Provide the (x, y) coordinate of the cell's center where the given text is located.  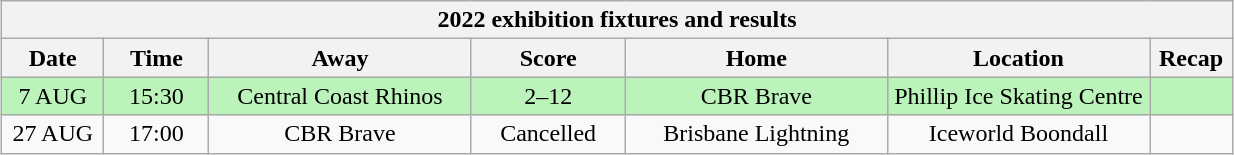
Location (1018, 58)
2022 exhibition fixtures and results (618, 20)
Score (548, 58)
Iceworld Boondall (1018, 134)
7 AUG (53, 96)
Time (156, 58)
15:30 (156, 96)
2–12 (548, 96)
Date (53, 58)
17:00 (156, 134)
Phillip Ice Skating Centre (1018, 96)
Cancelled (548, 134)
Central Coast Rhinos (340, 96)
Home (756, 58)
27 AUG (53, 134)
Recap (1192, 58)
Away (340, 58)
Brisbane Lightning (756, 134)
